Identify which cell holds the provided text, then report its (X, Y) central coordinate. 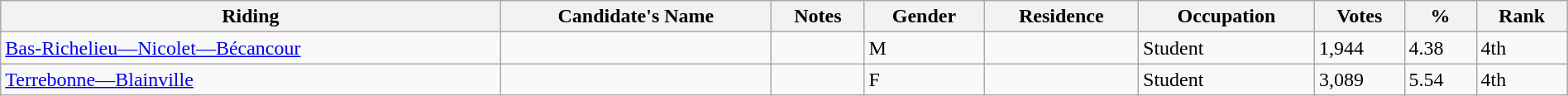
Terrebonne—Blainville (251, 79)
Candidate's Name (636, 17)
Residence (1062, 17)
Rank (1522, 17)
Notes (818, 17)
Occupation (1227, 17)
Votes (1360, 17)
5.54 (1441, 79)
Gender (925, 17)
Riding (251, 17)
4.38 (1441, 48)
F (925, 79)
3,089 (1360, 79)
1,944 (1360, 48)
Bas-Richelieu—Nicolet—Bécancour (251, 48)
% (1441, 17)
M (925, 48)
